Scan for the cell matching the given text and deliver its (x, y) coordinate at center. 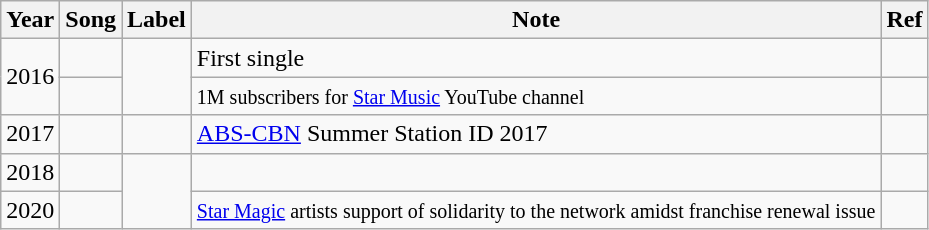
1M subscribers for Star Music YouTube channel (536, 96)
2017 (30, 134)
Year (30, 20)
First single (536, 58)
Label (157, 20)
Ref (904, 20)
2018 (30, 172)
Star Magic artists support of solidarity to the network amidst franchise renewal issue (536, 210)
Song (91, 20)
Note (536, 20)
2016 (30, 77)
2020 (30, 210)
ABS-CBN Summer Station ID 2017 (536, 134)
